Return (X, Y) of the center of cell containing provided text 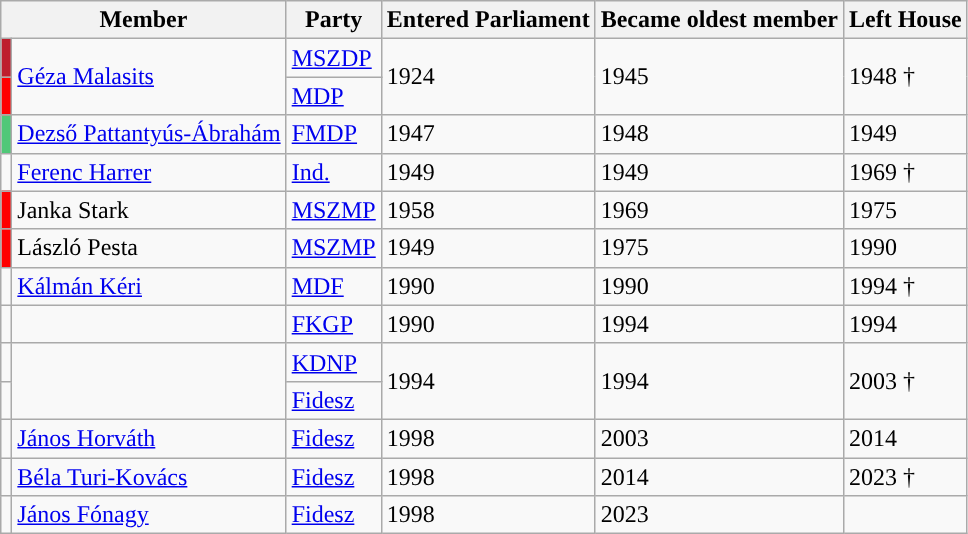
FKGP (334, 324)
László Pesta (149, 248)
Géza Malasits (149, 77)
1994 † (905, 286)
János Fónagy (149, 515)
Became oldest member (719, 20)
2003 † (905, 381)
1958 (488, 210)
1969 † (905, 172)
1948 † (905, 77)
FMDP (334, 134)
1924 (488, 77)
Ferenc Harrer (149, 172)
Left House (905, 20)
Kálmán Kéri (149, 286)
2023 † (905, 477)
MDP (334, 96)
Member (144, 20)
1969 (719, 210)
Béla Turi-Kovács (149, 477)
Party (334, 20)
Dezső Pattantyús-Ábrahám (149, 134)
János Horváth (149, 438)
Ind. (334, 172)
Janka Stark (149, 210)
1948 (719, 134)
2003 (719, 438)
Entered Parliament (488, 20)
MDF (334, 286)
1945 (719, 77)
2023 (719, 515)
1947 (488, 134)
MSZDP (334, 58)
KDNP (334, 362)
